Extract the (x, y) coordinate from the center of the cell holding the provided text.  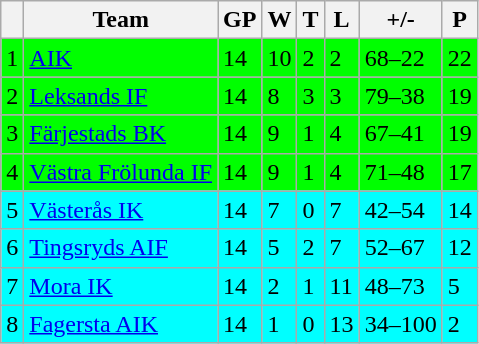
68–22 (400, 58)
17 (460, 172)
AIK (121, 58)
6 (12, 248)
W (280, 20)
Västra Frölunda IF (121, 172)
Mora IK (121, 286)
Team (121, 20)
Färjestads BK (121, 134)
Leksands IF (121, 96)
T (310, 20)
10 (280, 58)
71–48 (400, 172)
13 (342, 324)
12 (460, 248)
+/- (400, 20)
48–73 (400, 286)
22 (460, 58)
79–38 (400, 96)
P (460, 20)
42–54 (400, 210)
L (342, 20)
Västerås IK (121, 210)
GP (240, 20)
Tingsryds AIF (121, 248)
52–67 (400, 248)
67–41 (400, 134)
11 (342, 286)
34–100 (400, 324)
Fagersta AIK (121, 324)
